Pinpoint the cell where the given text exists, returning its [X, Y] midpoint coordinate. 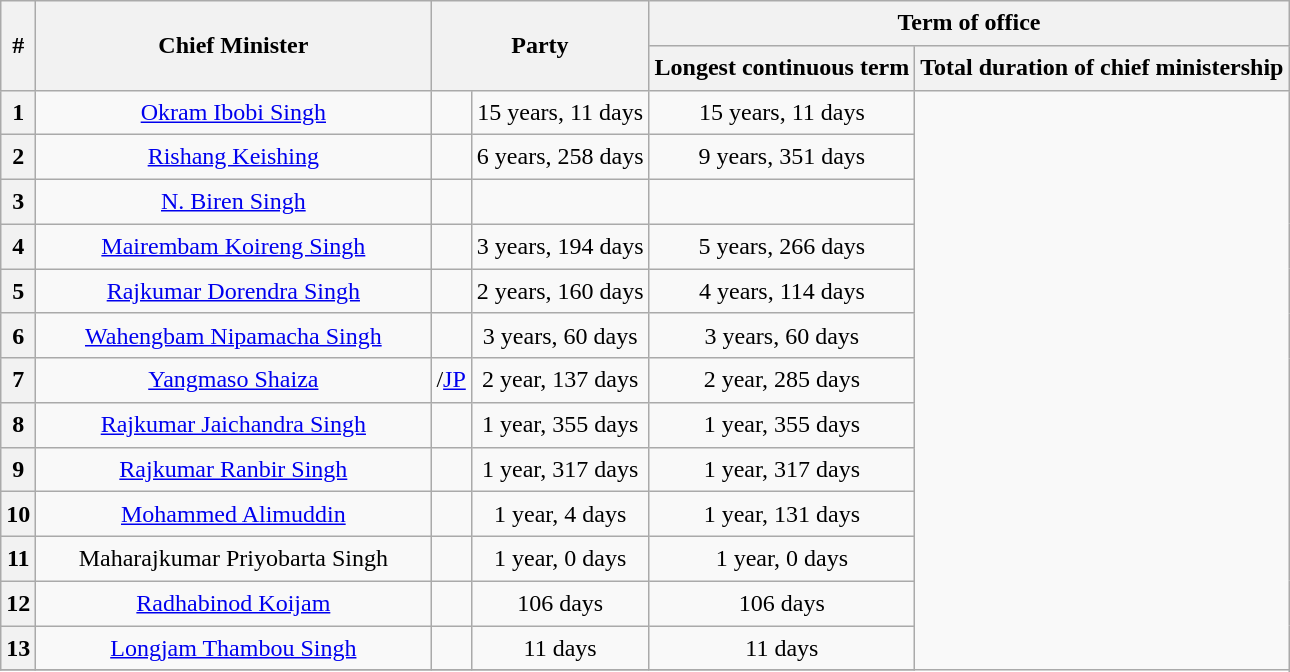
5 [18, 292]
11 [18, 560]
2 years, 160 days [560, 292]
13 [18, 648]
4 [18, 246]
2 year, 137 days [560, 380]
Term of office [969, 24]
9 years, 351 days [782, 158]
1 [18, 112]
Rajkumar Jaichandra Singh [234, 426]
Total duration of chief ministership [1102, 68]
Party [540, 46]
1 year, 131 days [782, 514]
3 [18, 202]
Chief Minister [234, 46]
8 [18, 426]
Radhabinod Koijam [234, 604]
4 years, 114 days [782, 292]
Longest continuous term [782, 68]
Mohammed Alimuddin [234, 514]
/JP [451, 380]
Rajkumar Ranbir Singh [234, 470]
Maharajkumar Priyobarta Singh [234, 560]
Rajkumar Dorendra Singh [234, 292]
10 [18, 514]
6 [18, 336]
Okram Ibobi Singh [234, 112]
1 year, 4 days [560, 514]
5 years, 266 days [782, 246]
9 [18, 470]
# [18, 46]
2 year, 285 days [782, 380]
Rishang Keishing [234, 158]
6 years, 258 days [560, 158]
Wahengbam Nipamacha Singh [234, 336]
Longjam Thambou Singh [234, 648]
Yangmaso Shaiza [234, 380]
2 [18, 158]
7 [18, 380]
12 [18, 604]
N. Biren Singh [234, 202]
Mairembam Koireng Singh [234, 246]
3 years, 194 days [560, 246]
